Locate the cell with the specified text and output its (x, y) center coordinate. 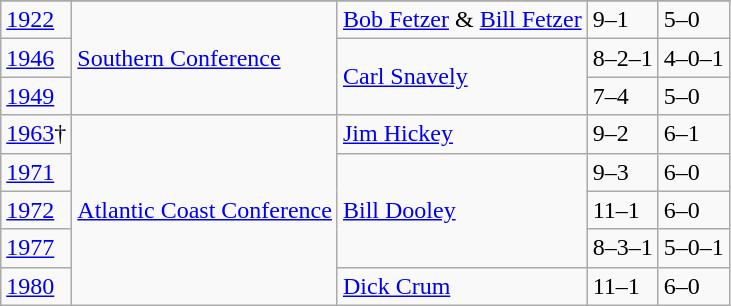
1949 (36, 96)
9–2 (622, 134)
5–0–1 (694, 248)
8–2–1 (622, 58)
Bill Dooley (462, 210)
9–3 (622, 172)
7–4 (622, 96)
1922 (36, 20)
9–1 (622, 20)
Atlantic Coast Conference (205, 210)
1980 (36, 286)
1946 (36, 58)
1977 (36, 248)
Dick Crum (462, 286)
Southern Conference (205, 58)
4–0–1 (694, 58)
6–1 (694, 134)
8–3–1 (622, 248)
Bob Fetzer & Bill Fetzer (462, 20)
1963† (36, 134)
1971 (36, 172)
1972 (36, 210)
Jim Hickey (462, 134)
Carl Snavely (462, 77)
